Identify which cell holds the provided text, then report its [X, Y] central coordinate. 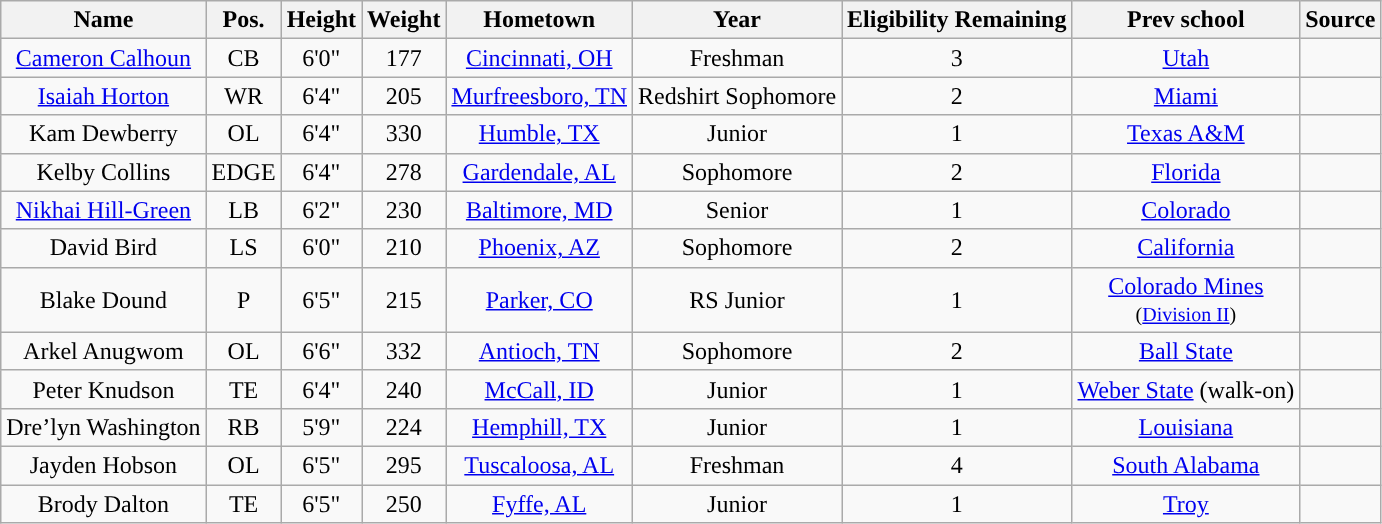
Eligibility Remaining [957, 20]
215 [404, 300]
Isaiah Horton [104, 96]
Gardendale, AL [540, 172]
Peter Knudson [104, 389]
177 [404, 58]
205 [404, 96]
332 [404, 351]
330 [404, 134]
Kelby Collins [104, 172]
295 [404, 465]
Height [321, 20]
Antioch, TN [540, 351]
Troy [1186, 503]
Pos. [244, 20]
WR [244, 96]
Redshirt Sophomore [738, 96]
Phoenix, AZ [540, 248]
Senior [738, 210]
Colorado Mines (Division II) [1186, 300]
4 [957, 465]
Miami [1186, 96]
Cincinnati, OH [540, 58]
Colorado [1186, 210]
Hometown [540, 20]
LB [244, 210]
Baltimore, MD [540, 210]
6'6" [321, 351]
Hemphill, TX [540, 427]
Utah [1186, 58]
210 [404, 248]
LS [244, 248]
California [1186, 248]
6'2" [321, 210]
Brody Dalton [104, 503]
3 [957, 58]
Dre’lyn Washington [104, 427]
Ball State [1186, 351]
Kam Dewberry [104, 134]
P [244, 300]
Jayden Hobson [104, 465]
RS Junior [738, 300]
5'9" [321, 427]
Tuscaloosa, AL [540, 465]
224 [404, 427]
Parker, CO [540, 300]
Source [1340, 20]
Humble, TX [540, 134]
Year [738, 20]
250 [404, 503]
Texas A&M [1186, 134]
Louisiana [1186, 427]
240 [404, 389]
David Bird [104, 248]
278 [404, 172]
Blake Dound [104, 300]
CB [244, 58]
RB [244, 427]
Name [104, 20]
Florida [1186, 172]
Murfreesboro, TN [540, 96]
Fyffe, AL [540, 503]
Weber State (walk-on) [1186, 389]
South Alabama [1186, 465]
Arkel Anugwom [104, 351]
EDGE [244, 172]
McCall, ID [540, 389]
Prev school [1186, 20]
230 [404, 210]
Cameron Calhoun [104, 58]
Weight [404, 20]
Nikhai Hill-Green [104, 210]
